Find where the given text appears and provide that cell's center as [X, Y] coordinate. 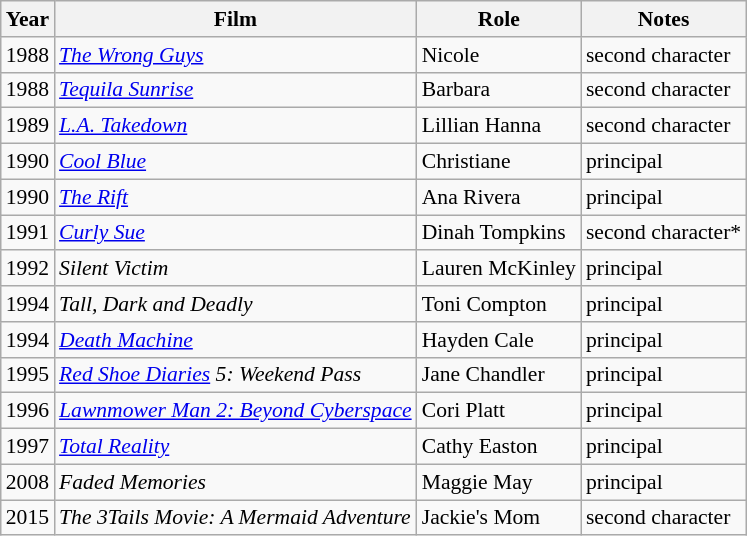
Cathy Easton [499, 447]
1992 [28, 269]
Toni Compton [499, 304]
The Wrong Guys [236, 55]
Hayden Cale [499, 340]
Role [499, 19]
Tequila Sunrise [236, 90]
1991 [28, 233]
Lillian Hanna [499, 126]
Barbara [499, 90]
Total Reality [236, 447]
Cool Blue [236, 162]
Faded Memories [236, 482]
L.A. Takedown [236, 126]
Death Machine [236, 340]
Ana Rivera [499, 197]
Film [236, 19]
Red Shoe Diaries 5: Weekend Pass [236, 375]
1996 [28, 411]
Year [28, 19]
Christiane [499, 162]
Jane Chandler [499, 375]
Dinah Tompkins [499, 233]
2015 [28, 518]
Silent Victim [236, 269]
1989 [28, 126]
second character* [664, 233]
1997 [28, 447]
Notes [664, 19]
The Rift [236, 197]
Nicole [499, 55]
Tall, Dark and Deadly [236, 304]
The 3Tails Movie: A Mermaid Adventure [236, 518]
2008 [28, 482]
Lauren McKinley [499, 269]
Lawnmower Man 2: Beyond Cyberspace [236, 411]
Cori Platt [499, 411]
Curly Sue [236, 233]
Jackie's Mom [499, 518]
1995 [28, 375]
Maggie May [499, 482]
